Provide the [x, y] coordinate of the cell's center where the given text is located.  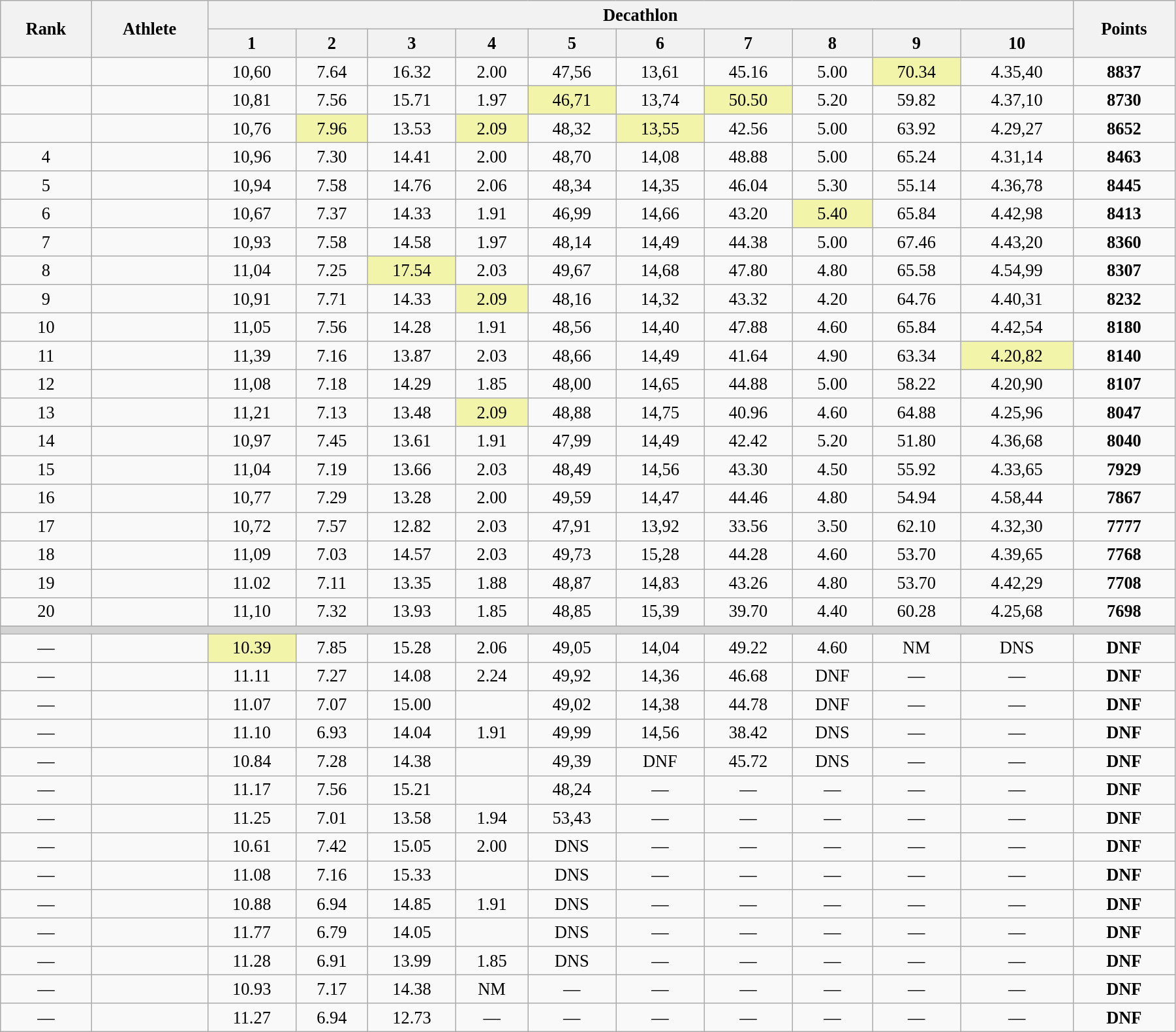
10,60 [252, 71]
7.13 [332, 413]
43.26 [748, 583]
41.64 [748, 356]
1.94 [492, 819]
7.71 [332, 299]
14.29 [411, 384]
58.22 [916, 384]
5.30 [833, 185]
4.20 [833, 299]
4.36,68 [1017, 441]
15.71 [411, 100]
14.28 [411, 327]
14,65 [660, 384]
13,61 [660, 71]
7.18 [332, 384]
17 [46, 526]
7.11 [332, 583]
11,05 [252, 327]
42.56 [748, 129]
48,14 [572, 242]
48,70 [572, 157]
48,24 [572, 790]
33.56 [748, 526]
4.31,14 [1017, 157]
20 [46, 612]
8140 [1124, 356]
7.27 [332, 676]
10,93 [252, 242]
12.82 [411, 526]
43.32 [748, 299]
Athlete [149, 29]
Points [1124, 29]
17.54 [411, 270]
14.76 [411, 185]
10,97 [252, 441]
10,72 [252, 526]
7.85 [332, 648]
13.66 [411, 469]
13.99 [411, 960]
48,66 [572, 356]
13.53 [411, 129]
4.36,78 [1017, 185]
11,09 [252, 555]
11,08 [252, 384]
7.37 [332, 213]
49,39 [572, 762]
16.32 [411, 71]
44.78 [748, 705]
4.54,99 [1017, 270]
11.25 [252, 819]
8413 [1124, 213]
8180 [1124, 327]
48,00 [572, 384]
14,35 [660, 185]
10,94 [252, 185]
4.32,30 [1017, 526]
55.14 [916, 185]
6.79 [332, 932]
13.35 [411, 583]
11.28 [252, 960]
50.50 [748, 100]
7.30 [332, 157]
47.80 [748, 270]
16 [46, 498]
14.05 [411, 932]
4.58,44 [1017, 498]
7777 [1124, 526]
7708 [1124, 583]
7768 [1124, 555]
8040 [1124, 441]
11,10 [252, 612]
44.28 [748, 555]
11.27 [252, 1018]
47,91 [572, 526]
10.84 [252, 762]
49,92 [572, 676]
Decathlon [640, 14]
7.42 [332, 847]
4.25,96 [1017, 413]
8837 [1124, 71]
14.08 [411, 676]
7.45 [332, 441]
14,40 [660, 327]
13 [46, 413]
7.19 [332, 469]
48.88 [748, 157]
11.10 [252, 733]
47,99 [572, 441]
19 [46, 583]
10,67 [252, 213]
7929 [1124, 469]
10,77 [252, 498]
6.91 [332, 960]
1 [252, 43]
11,39 [252, 356]
10.61 [252, 847]
11.02 [252, 583]
65.58 [916, 270]
48,32 [572, 129]
7867 [1124, 498]
8232 [1124, 299]
4.40,31 [1017, 299]
14,04 [660, 648]
14,08 [660, 157]
7.17 [332, 989]
7.29 [332, 498]
48,49 [572, 469]
14,68 [660, 270]
7.01 [332, 819]
8307 [1124, 270]
67.46 [916, 242]
Rank [46, 29]
10.39 [252, 648]
4.35,40 [1017, 71]
43.30 [748, 469]
8652 [1124, 129]
7.25 [332, 270]
3.50 [833, 526]
15 [46, 469]
49,67 [572, 270]
44.38 [748, 242]
4.20,90 [1017, 384]
10,76 [252, 129]
6.93 [332, 733]
11 [46, 356]
4.50 [833, 469]
14,66 [660, 213]
48,56 [572, 327]
48,34 [572, 185]
2.24 [492, 676]
4.40 [833, 612]
10,96 [252, 157]
55.92 [916, 469]
11.08 [252, 875]
8360 [1124, 242]
15,39 [660, 612]
18 [46, 555]
48,87 [572, 583]
13.28 [411, 498]
8107 [1124, 384]
51.80 [916, 441]
48,88 [572, 413]
13,92 [660, 526]
5.40 [833, 213]
11.77 [252, 932]
4.29,27 [1017, 129]
49,99 [572, 733]
2 [332, 43]
14.85 [411, 903]
15.33 [411, 875]
49,73 [572, 555]
7.57 [332, 526]
7.28 [332, 762]
14,47 [660, 498]
13,74 [660, 100]
4.20,82 [1017, 356]
46.68 [748, 676]
54.94 [916, 498]
53,43 [572, 819]
65.24 [916, 157]
14.58 [411, 242]
13.61 [411, 441]
44.46 [748, 498]
4.42,98 [1017, 213]
12.73 [411, 1018]
15.21 [411, 790]
11.17 [252, 790]
47.88 [748, 327]
13.87 [411, 356]
15.00 [411, 705]
3 [411, 43]
48,16 [572, 299]
7698 [1124, 612]
14,83 [660, 583]
63.92 [916, 129]
13.93 [411, 612]
4.42,29 [1017, 583]
70.34 [916, 71]
11.07 [252, 705]
4.25,68 [1017, 612]
14.57 [411, 555]
8730 [1124, 100]
10.93 [252, 989]
14.04 [411, 733]
46.04 [748, 185]
10,81 [252, 100]
40.96 [748, 413]
14,38 [660, 705]
13.58 [411, 819]
15.28 [411, 648]
45.16 [748, 71]
15.05 [411, 847]
49,02 [572, 705]
1.88 [492, 583]
7.32 [332, 612]
7.64 [332, 71]
4.37,10 [1017, 100]
14,75 [660, 413]
48,85 [572, 612]
12 [46, 384]
10.88 [252, 903]
14.41 [411, 157]
7.07 [332, 705]
10,91 [252, 299]
8463 [1124, 157]
11.11 [252, 676]
64.88 [916, 413]
4.90 [833, 356]
49,05 [572, 648]
44.88 [748, 384]
49.22 [748, 648]
11,21 [252, 413]
14,36 [660, 676]
8047 [1124, 413]
14,32 [660, 299]
64.76 [916, 299]
63.34 [916, 356]
46,99 [572, 213]
15,28 [660, 555]
13.48 [411, 413]
14 [46, 441]
42.42 [748, 441]
4.33,65 [1017, 469]
38.42 [748, 733]
49,59 [572, 498]
7.96 [332, 129]
7.03 [332, 555]
47,56 [572, 71]
4.39,65 [1017, 555]
13,55 [660, 129]
8445 [1124, 185]
39.70 [748, 612]
60.28 [916, 612]
45.72 [748, 762]
43.20 [748, 213]
4.43,20 [1017, 242]
62.10 [916, 526]
59.82 [916, 100]
46,71 [572, 100]
4.42,54 [1017, 327]
